Detect which cell encompasses the target text, then output its [x, y] center coordinate. 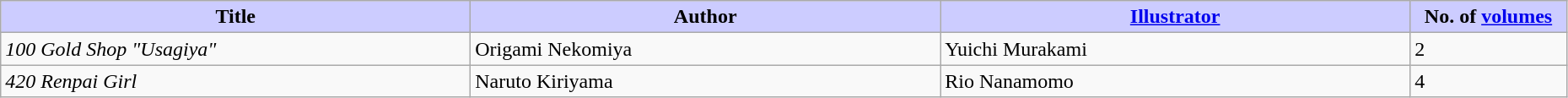
4 [1489, 81]
Illustrator [1176, 17]
2 [1489, 49]
Title [236, 17]
Author [705, 17]
100 Gold Shop "Usagiya" [236, 49]
Origami Nekomiya [705, 49]
Rio Nanamomo [1176, 81]
420 Renpai Girl [236, 81]
Naruto Kiriyama [705, 81]
Yuichi Murakami [1176, 49]
No. of volumes [1489, 17]
